Capture the cell that displays the provided text and extract its (X, Y) central coordinate. 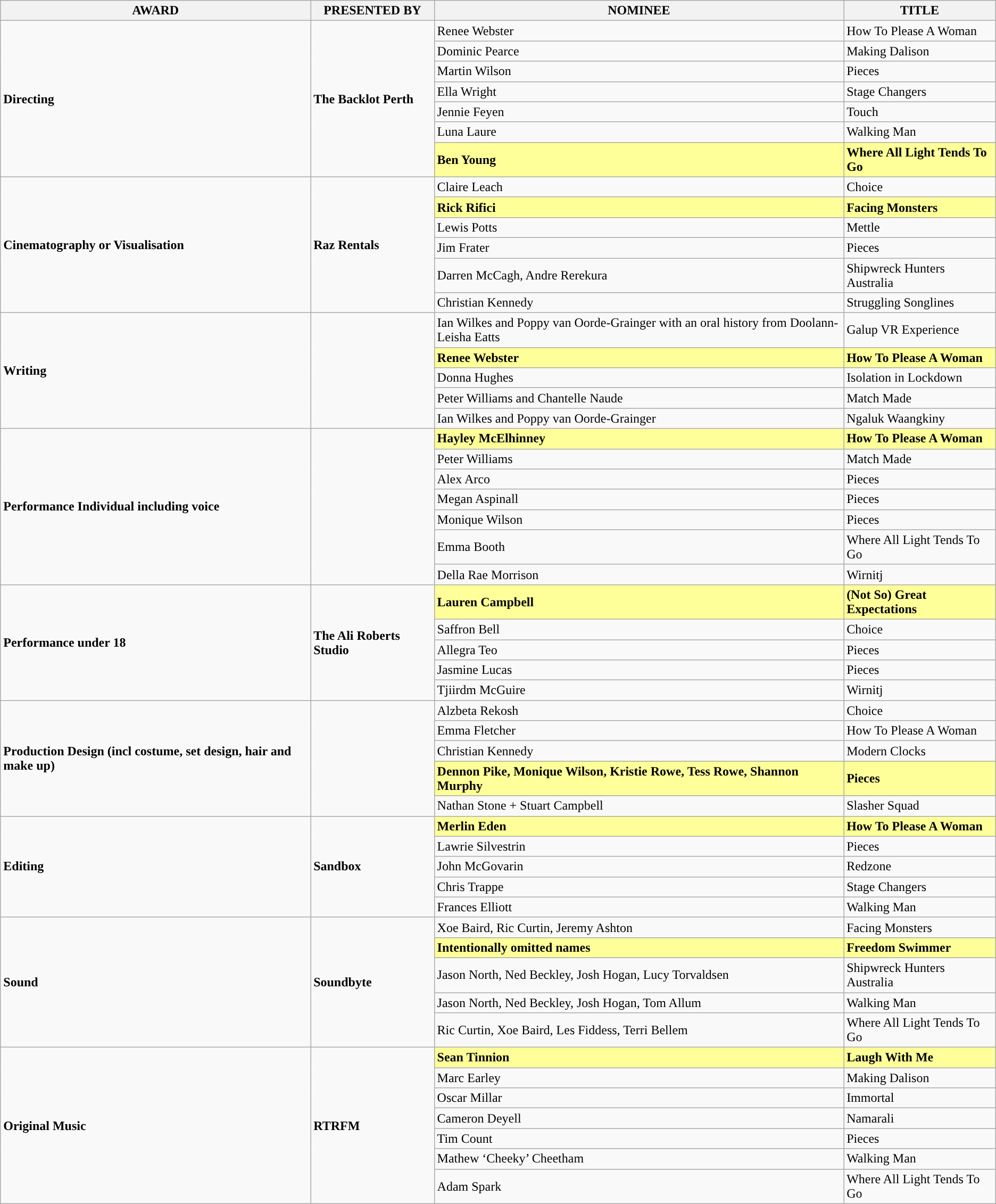
Cinematography or Visualisation (155, 245)
Performance under 18 (155, 642)
Writing (155, 370)
Ian Wilkes and Poppy van Oorde-Grainger with an oral history from Doolann-Leisha Eatts (639, 330)
Jason North, Ned Beckley, Josh Hogan, Tom Allum (639, 1002)
Touch (920, 112)
Hayley McElhinney (639, 439)
Isolation in Lockdown (920, 378)
Megan Aspinall (639, 499)
The Backlot Perth (372, 99)
Adam Spark (639, 1186)
The Ali Roberts Studio (372, 642)
Frances Elliott (639, 907)
Performance Individual including voice (155, 507)
Alzbeta Rekosh (639, 711)
John McGovarin (639, 867)
Slasher Squad (920, 806)
Lauren Campbell (639, 601)
Dennon Pike, Monique Wilson, Kristie Rowe, Tess Rowe, Shannon Murphy (639, 778)
Della Rae Morrison (639, 574)
Chris Trappe (639, 887)
Nathan Stone + Stuart Campbell (639, 806)
Redzone (920, 867)
Jasmine Lucas (639, 670)
Jennie Feyen (639, 112)
Directing (155, 99)
Emma Booth (639, 547)
Claire Leach (639, 187)
(Not So) Great Expectations (920, 601)
Martin Wilson (639, 71)
Donna Hughes (639, 378)
Editing (155, 867)
Ella Wright (639, 92)
NOMINEE (639, 11)
Galup VR Experience (920, 330)
Jim Frater (639, 248)
Ian Wilkes and Poppy van Oorde-Grainger (639, 418)
Tim Count (639, 1139)
Ben Young (639, 160)
Struggling Songlines (920, 303)
Modern Clocks (920, 751)
Merlin Eden (639, 826)
Marc Earley (639, 1078)
Sound (155, 982)
Laugh With Me (920, 1058)
Jason North, Ned Beckley, Josh Hogan, Lucy Torvaldsen (639, 975)
Original Music (155, 1125)
PRESENTED BY (372, 11)
Xoe Baird, Ric Curtin, Jeremy Ashton (639, 927)
Monique Wilson (639, 519)
RTRFM (372, 1125)
Luna Laure (639, 132)
Ngaluk Waangkiny (920, 418)
Peter Williams (639, 459)
Oscar Millar (639, 1098)
Namarali (920, 1118)
Ric Curtin, Xoe Baird, Les Fiddess, Terri Bellem (639, 1030)
Tjiirdm McGuire (639, 690)
Saffron Bell (639, 629)
Rick Rifici (639, 207)
Darren McCagh, Andre Rerekura (639, 275)
Emma Fletcher (639, 731)
Cameron Deyell (639, 1118)
AWARD (155, 11)
Mathew ‘Cheeky’ Cheetham (639, 1159)
Freedom Swimmer (920, 947)
Lawrie Silvestrin (639, 846)
Peter Williams and Chantelle Naude (639, 398)
Sean Tinnion (639, 1058)
Sandbox (372, 867)
Allegra Teo (639, 650)
Intentionally omitted names (639, 947)
Alex Arco (639, 479)
Dominic Pearce (639, 51)
Mettle (920, 227)
Production Design (incl costume, set design, hair and make up) (155, 758)
Lewis Potts (639, 227)
Soundbyte (372, 982)
Immortal (920, 1098)
Raz Rentals (372, 245)
TITLE (920, 11)
